Extract the [X, Y] coordinate from the center of the cell holding the provided text.  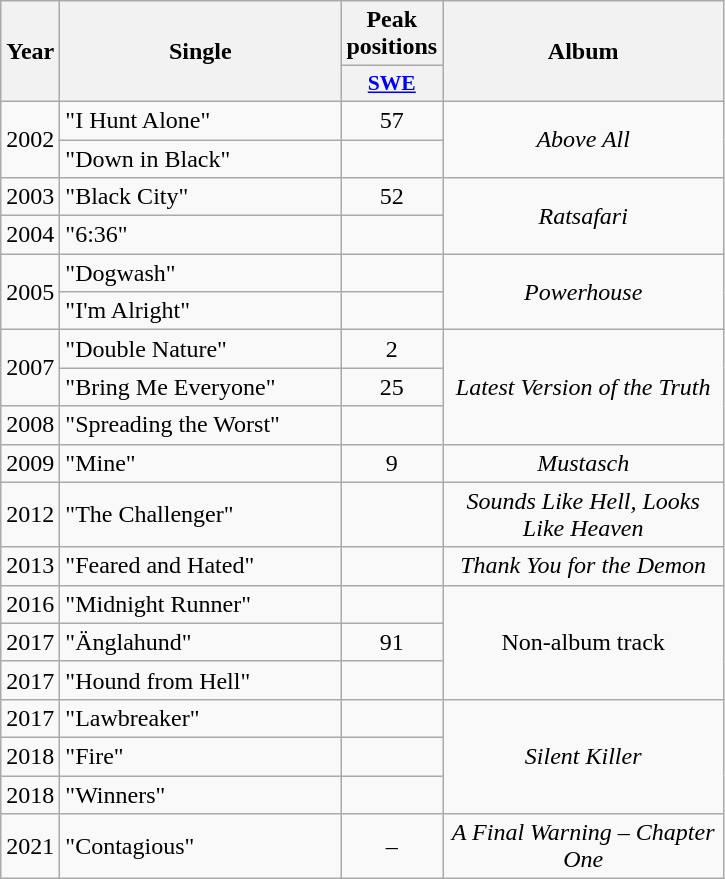
2004 [30, 235]
2007 [30, 368]
Thank You for the Demon [584, 566]
Ratsafari [584, 216]
Non-album track [584, 642]
Above All [584, 139]
"I Hunt Alone" [200, 120]
Single [200, 52]
A Final Warning – Chapter One [584, 846]
"Lawbreaker" [200, 718]
"Dogwash" [200, 273]
"I'm Alright" [200, 311]
"Midnight Runner" [200, 604]
"Fire" [200, 756]
"Black City" [200, 197]
Year [30, 52]
– [392, 846]
2021 [30, 846]
9 [392, 463]
Latest Version of the Truth [584, 387]
"Winners" [200, 795]
"The Challenger" [200, 514]
"6:36" [200, 235]
2012 [30, 514]
57 [392, 120]
"Hound from Hell" [200, 680]
"Spreading the Worst" [200, 425]
2009 [30, 463]
2013 [30, 566]
Peak positions [392, 34]
"Contagious" [200, 846]
2008 [30, 425]
2003 [30, 197]
2002 [30, 139]
25 [392, 387]
Powerhouse [584, 292]
Silent Killer [584, 756]
2016 [30, 604]
Mustasch [584, 463]
"Double Nature" [200, 349]
2 [392, 349]
Sounds Like Hell, Looks Like Heaven [584, 514]
2005 [30, 292]
"Bring Me Everyone" [200, 387]
91 [392, 642]
Album [584, 52]
SWE [392, 84]
"Änglahund" [200, 642]
"Feared and Hated" [200, 566]
"Mine" [200, 463]
52 [392, 197]
"Down in Black" [200, 159]
